Search for the cell housing the specified text and yield its (x, y) center coordinate. 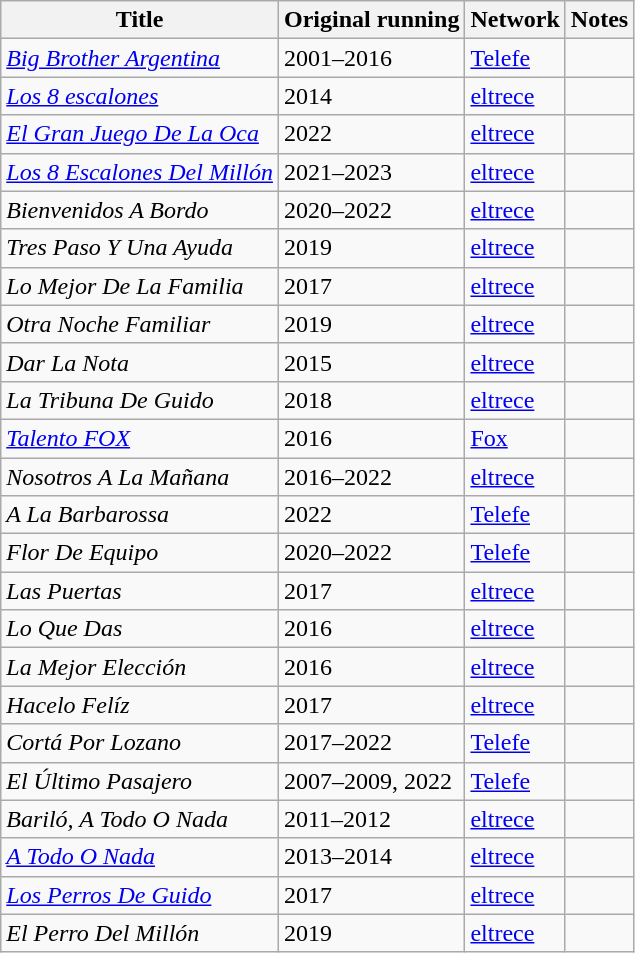
Network (515, 20)
2013–2014 (371, 857)
Dar La Nota (140, 362)
2018 (371, 400)
2001–2016 (371, 58)
Los 8 Escalones Del Millón (140, 172)
Lo Mejor De La Familia (140, 286)
2016–2022 (371, 477)
Original running (371, 20)
Bariló, A Todo O Nada (140, 819)
Cortá Por Lozano (140, 743)
El Perro Del Millón (140, 933)
Tres Paso Y Una Ayuda (140, 248)
La Mejor Elección (140, 667)
Flor De Equipo (140, 553)
Otra Noche Familiar (140, 324)
2014 (371, 96)
Nosotros A La Mañana (140, 477)
A La Barbarossa (140, 515)
2017–2022 (371, 743)
2007–2009, 2022 (371, 781)
2021–2023 (371, 172)
Fox (515, 438)
Bienvenidos A Bordo (140, 210)
La Tribuna De Guido (140, 400)
Las Puertas (140, 591)
El Último Pasajero (140, 781)
Big Brother Argentina (140, 58)
2015 (371, 362)
El Gran Juego De La Oca (140, 134)
Hacelo Felíz (140, 705)
2011–2012 (371, 819)
Los 8 escalones (140, 96)
Notes (599, 20)
A Todo O Nada (140, 857)
Talento FOX (140, 438)
Title (140, 20)
Los Perros De Guido (140, 895)
Lo Que Das (140, 629)
